Scan for the cell matching the given text and deliver its (x, y) coordinate at center. 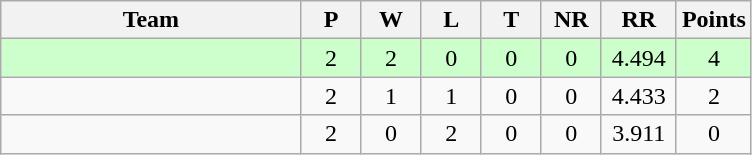
P (331, 20)
3.911 (638, 134)
Team (151, 20)
Points (714, 20)
W (391, 20)
4 (714, 58)
RR (638, 20)
4.433 (638, 96)
T (511, 20)
NR (571, 20)
4.494 (638, 58)
L (451, 20)
